Determine the (X, Y) coordinate at the center of the cell enclosing the given text.  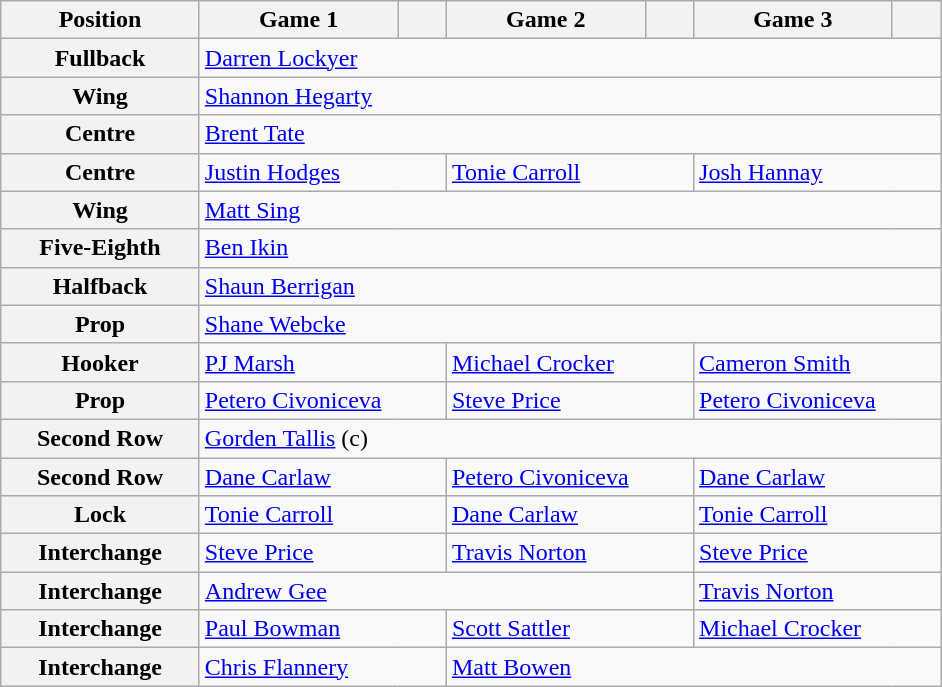
Paul Bowman (322, 629)
Brent Tate (570, 134)
PJ Marsh (322, 362)
Darren Lockyer (570, 58)
Game 1 (298, 20)
Hooker (100, 362)
Game 2 (546, 20)
Halfback (100, 286)
Shaun Berrigan (570, 286)
Matt Bowen (693, 667)
Ben Ikin (570, 248)
Andrew Gee (446, 591)
Gorden Tallis (c) (570, 438)
Matt Sing (570, 210)
Scott Sattler (570, 629)
Lock (100, 515)
Shane Webcke (570, 324)
Cameron Smith (818, 362)
Position (100, 20)
Chris Flannery (322, 667)
Josh Hannay (818, 172)
Game 3 (794, 20)
Five-Eighth (100, 248)
Fullback (100, 58)
Shannon Hegarty (570, 96)
Justin Hodges (322, 172)
